For the text-containing cell, return its midpoint in [X, Y] coordinate format. 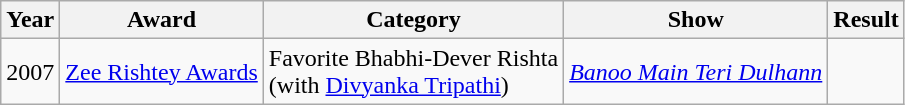
Show [696, 20]
2007 [30, 72]
Zee Rishtey Awards [162, 72]
Banoo Main Teri Dulhann [696, 72]
Award [162, 20]
Favorite Bhabhi-Dever Rishta(with Divyanka Tripathi) [413, 72]
Year [30, 20]
Category [413, 20]
Result [866, 20]
